Determine the [X, Y] coordinate at the center of the cell enclosing the given text.  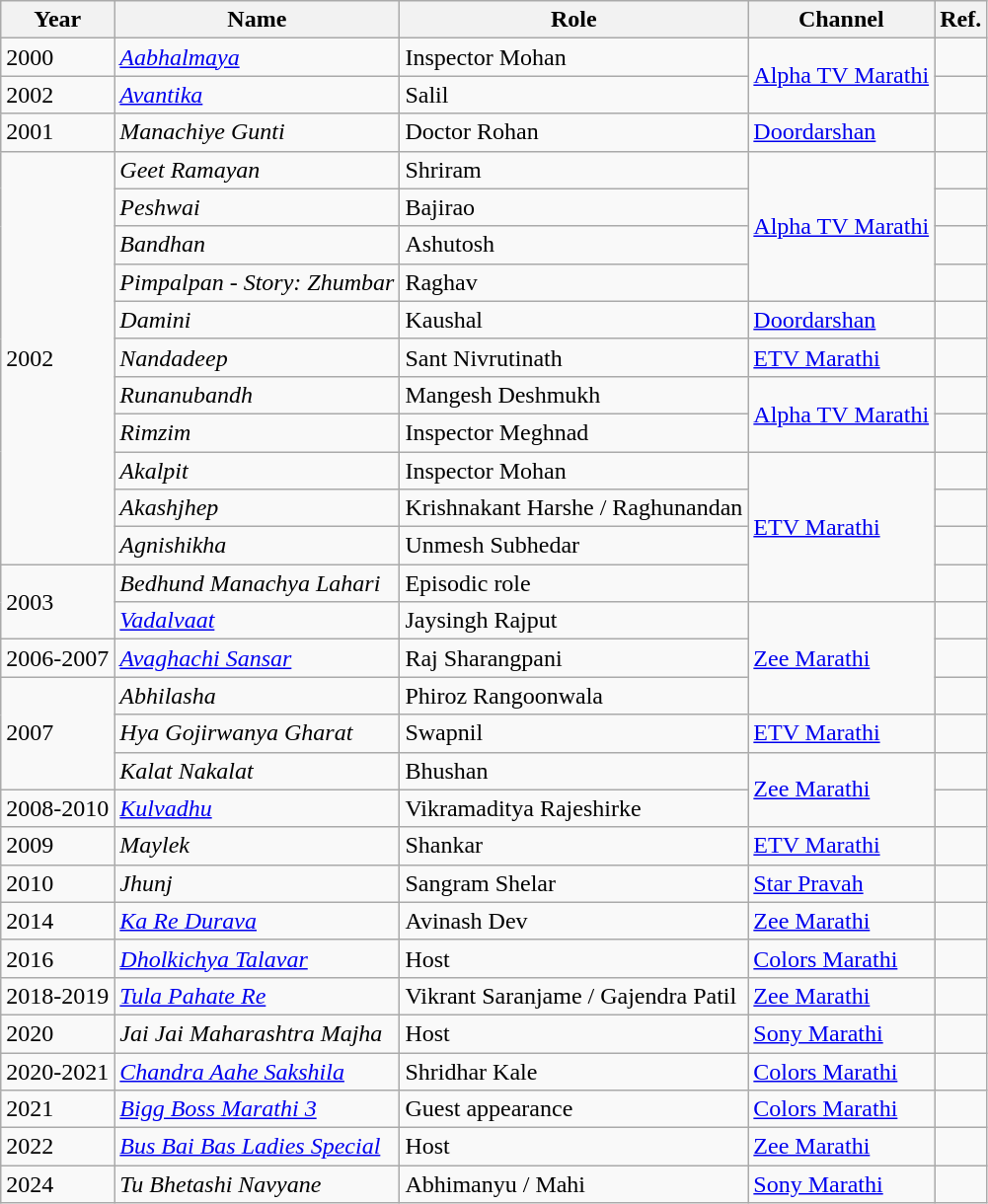
Jaysingh Rajput [574, 621]
2010 [57, 883]
2016 [57, 958]
Peshwai [257, 207]
Inspector Meghnad [574, 432]
Kaushal [574, 320]
Rimzim [257, 432]
2024 [57, 1184]
Guest appearance [574, 1109]
Vadalvaat [257, 621]
Avantika [257, 95]
Pimpalpan - Story: Zhumbar [257, 282]
Ka Re Durava [257, 921]
2006-2007 [57, 658]
Role [574, 20]
Raj Sharangpani [574, 658]
Sant Nivrutinath [574, 357]
Shridhar Kale [574, 1071]
Episodic role [574, 583]
Phiroz Rangoonwala [574, 696]
2009 [57, 846]
Bigg Boss Marathi 3 [257, 1109]
Star Pravah [841, 883]
Channel [841, 20]
Doctor Rohan [574, 132]
Shankar [574, 846]
Jhunj [257, 883]
Shriram [574, 170]
2020-2021 [57, 1071]
Damini [257, 320]
Krishnakant Harshe / Raghunandan [574, 508]
Runanubandh [257, 395]
Sangram Shelar [574, 883]
Jai Jai Maharashtra Majha [257, 1033]
Ref. [961, 20]
Manachiye Gunti [257, 132]
2014 [57, 921]
2007 [57, 733]
Abhilasha [257, 696]
Name [257, 20]
Salil [574, 95]
2021 [57, 1109]
Unmesh Subhedar [574, 546]
Akalpit [257, 471]
Kalat Nakalat [257, 771]
2001 [57, 132]
Maylek [257, 846]
Kulvadhu [257, 808]
Akashjhep [257, 508]
Swapnil [574, 733]
Bus Bai Bas Ladies Special [257, 1147]
2000 [57, 57]
Tula Pahate Re [257, 996]
Avaghachi Sansar [257, 658]
2020 [57, 1033]
2003 [57, 602]
Aabhalmaya [257, 57]
Year [57, 20]
Tu Bhetashi Navyane [257, 1184]
Bandhan [257, 245]
Nandadeep [257, 357]
Bedhund Manachya Lahari [257, 583]
Agnishikha [257, 546]
Geet Ramayan [257, 170]
Vikramaditya Rajeshirke [574, 808]
Raghav [574, 282]
Mangesh Deshmukh [574, 395]
Dholkichya Talavar [257, 958]
Ashutosh [574, 245]
Chandra Aahe Sakshila [257, 1071]
2018-2019 [57, 996]
Bhushan [574, 771]
2022 [57, 1147]
Avinash Dev [574, 921]
2008-2010 [57, 808]
Abhimanyu / Mahi [574, 1184]
Hya Gojirwanya Gharat [257, 733]
Bajirao [574, 207]
Vikrant Saranjame / Gajendra Patil [574, 996]
